Return the (x, y) coordinate for the center point of the cell that contains the specified text.  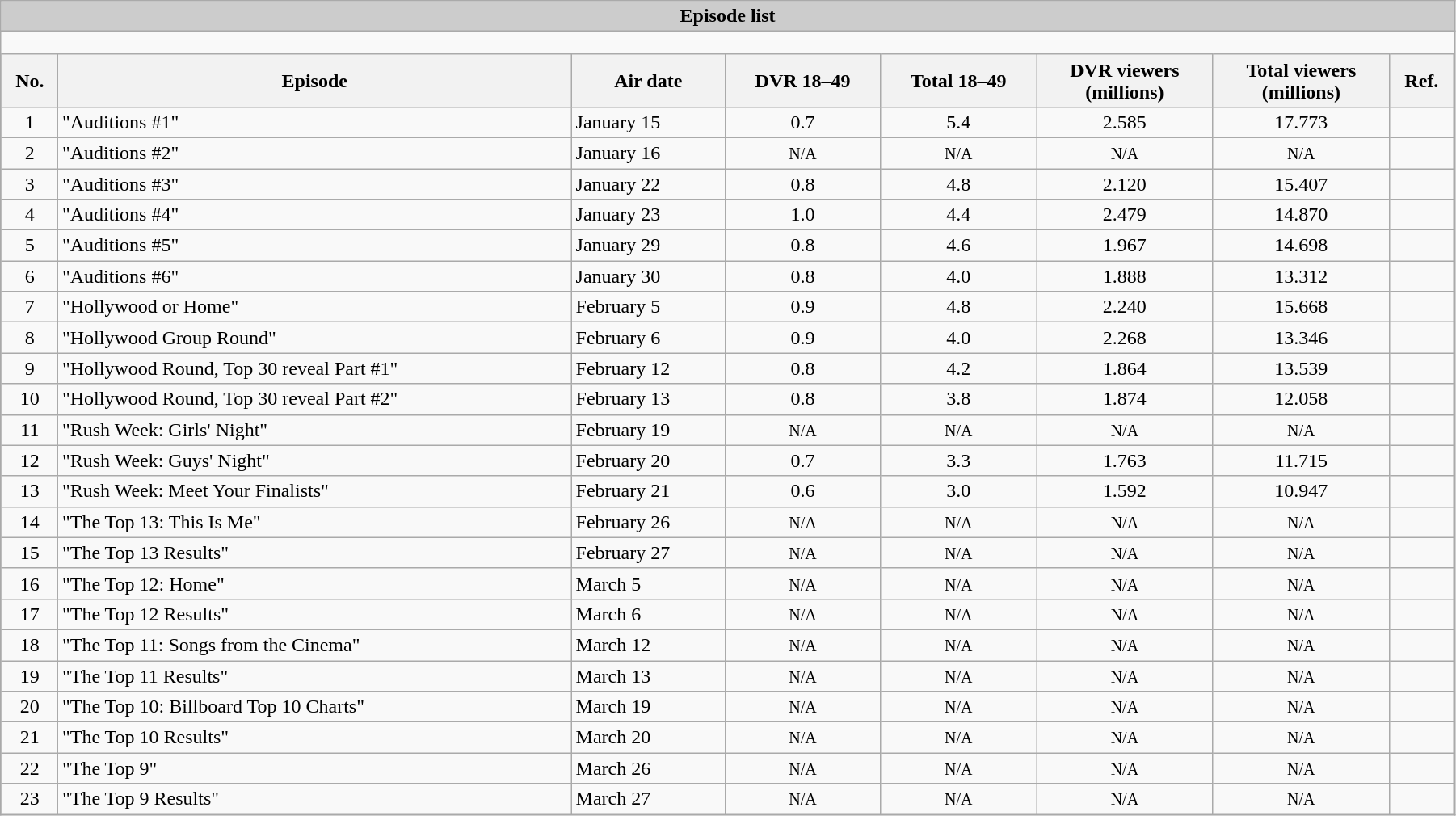
March 20 (648, 738)
DVR viewers(millions) (1125, 81)
February 26 (648, 522)
February 13 (648, 399)
22 (29, 768)
"The Top 13 Results" (314, 553)
5.4 (958, 122)
17 (29, 614)
8 (29, 338)
19 (29, 676)
9 (29, 368)
March 26 (648, 768)
No. (29, 81)
11.715 (1301, 461)
"The Top 10: Billboard Top 10 Charts" (314, 707)
February 21 (648, 491)
"Auditions #2" (314, 153)
7 (29, 307)
March 5 (648, 583)
"The Top 12: Home" (314, 583)
Ref. (1422, 81)
21 (29, 738)
"The Top 9" (314, 768)
February 6 (648, 338)
6 (29, 276)
"Auditions #1" (314, 122)
March 12 (648, 645)
17.773 (1301, 122)
4.6 (958, 246)
10 (29, 399)
"The Top 11: Songs from the Cinema" (314, 645)
"Hollywood or Home" (314, 307)
March 6 (648, 614)
2.479 (1125, 215)
1.864 (1125, 368)
23 (29, 799)
1.592 (1125, 491)
"Rush Week: Girls' Night" (314, 430)
Episode list (728, 16)
March 19 (648, 707)
Episode (314, 81)
2.585 (1125, 122)
4.2 (958, 368)
March 13 (648, 676)
"Hollywood Group Round" (314, 338)
Total 18–49 (958, 81)
2.240 (1125, 307)
1.888 (1125, 276)
13.312 (1301, 276)
14.698 (1301, 246)
11 (29, 430)
15.407 (1301, 183)
"Rush Week: Guys' Night" (314, 461)
January 15 (648, 122)
1.874 (1125, 399)
18 (29, 645)
13 (29, 491)
2.120 (1125, 183)
15 (29, 553)
2 (29, 153)
"Auditions #6" (314, 276)
February 12 (648, 368)
1.763 (1125, 461)
"The Top 9 Results" (314, 799)
DVR 18–49 (802, 81)
"Auditions #5" (314, 246)
"The Top 10 Results" (314, 738)
14 (29, 522)
"Auditions #4" (314, 215)
13.539 (1301, 368)
2.268 (1125, 338)
February 20 (648, 461)
"The Top 13: This Is Me" (314, 522)
January 22 (648, 183)
January 29 (648, 246)
"The Top 11 Results" (314, 676)
16 (29, 583)
1.0 (802, 215)
20 (29, 707)
March 27 (648, 799)
1 (29, 122)
10.947 (1301, 491)
"Rush Week: Meet Your Finalists" (314, 491)
5 (29, 246)
"The Top 12 Results" (314, 614)
12.058 (1301, 399)
3.3 (958, 461)
"Auditions #3" (314, 183)
4.4 (958, 215)
Total viewers(millions) (1301, 81)
February 5 (648, 307)
"Hollywood Round, Top 30 reveal Part #1" (314, 368)
13.346 (1301, 338)
3.8 (958, 399)
4 (29, 215)
0.6 (802, 491)
February 19 (648, 430)
3.0 (958, 491)
January 30 (648, 276)
"Hollywood Round, Top 30 reveal Part #2" (314, 399)
1.967 (1125, 246)
February 27 (648, 553)
14.870 (1301, 215)
Air date (648, 81)
January 23 (648, 215)
12 (29, 461)
3 (29, 183)
15.668 (1301, 307)
January 16 (648, 153)
